Extract the [X, Y] coordinate from the center of the cell holding the provided text.  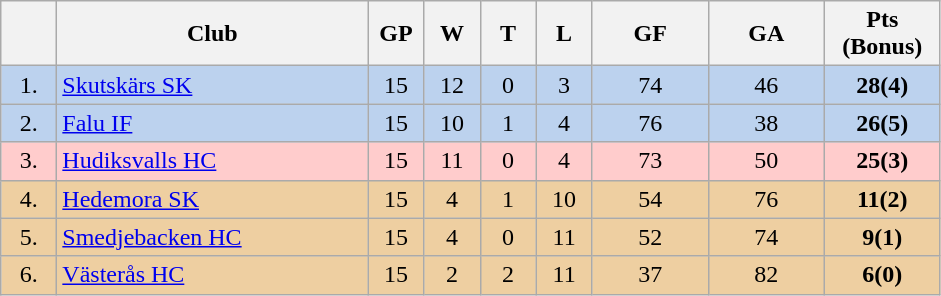
12 [452, 85]
Falu IF [212, 123]
L [564, 34]
Västerås HC [212, 275]
37 [650, 275]
54 [650, 199]
GF [650, 34]
5. [29, 237]
50 [766, 161]
W [452, 34]
73 [650, 161]
9(1) [882, 237]
38 [766, 123]
Hudiksvalls HC [212, 161]
25(3) [882, 161]
52 [650, 237]
46 [766, 85]
82 [766, 275]
GP [396, 34]
Skutskärs SK [212, 85]
2. [29, 123]
3. [29, 161]
6(0) [882, 275]
28(4) [882, 85]
Hedemora SK [212, 199]
4. [29, 199]
1. [29, 85]
26(5) [882, 123]
Pts (Bonus) [882, 34]
Club [212, 34]
GA [766, 34]
T [508, 34]
3 [564, 85]
11(2) [882, 199]
Smedjebacken HC [212, 237]
6. [29, 275]
